For the text-containing cell, return its midpoint in [x, y] coordinate format. 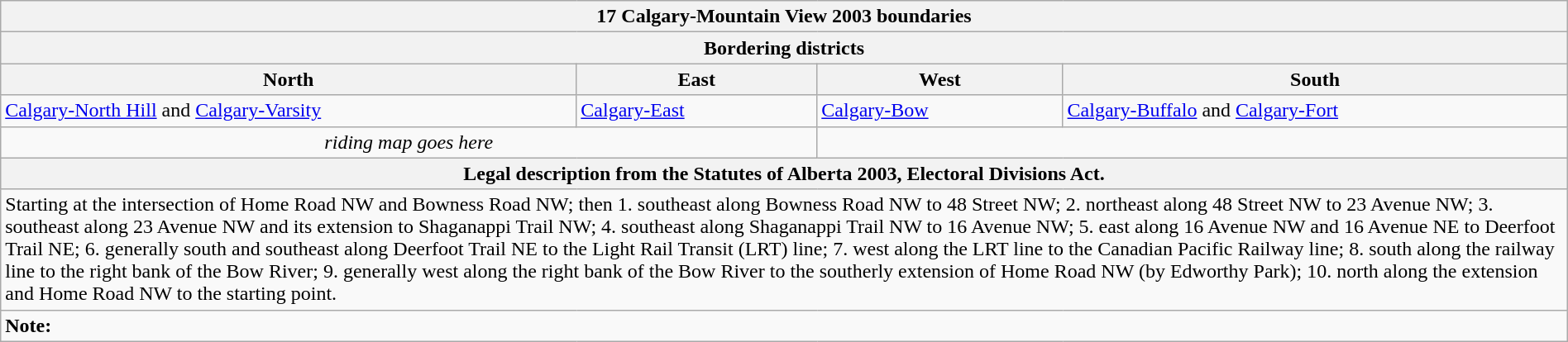
riding map goes here [409, 142]
Calgary-Buffalo and Calgary-Fort [1315, 111]
Calgary-East [696, 111]
North [289, 79]
Calgary-Bow [939, 111]
17 Calgary-Mountain View 2003 boundaries [784, 17]
West [939, 79]
Calgary-North Hill and Calgary-Varsity [289, 111]
South [1315, 79]
Bordering districts [784, 48]
East [696, 79]
Note: [784, 325]
Legal description from the Statutes of Alberta 2003, Electoral Divisions Act. [784, 173]
